Return (x, y) of the center of cell containing provided text 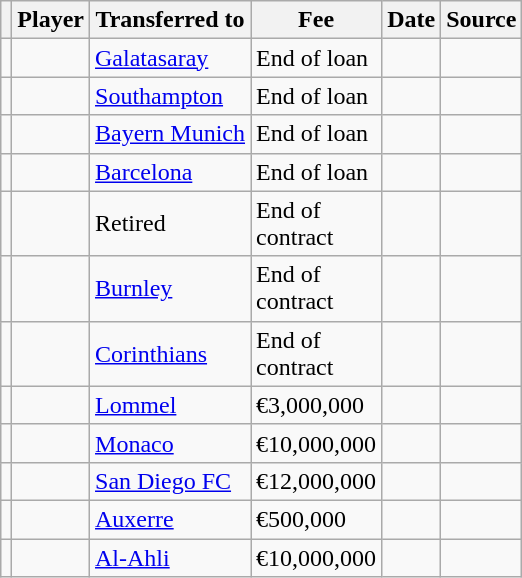
Fee (316, 20)
Auxerre (170, 519)
San Diego FC (170, 481)
Source (482, 20)
Player (51, 20)
€12,000,000 (316, 481)
Corinthians (170, 354)
Burnley (170, 288)
Monaco (170, 443)
Al-Ahli (170, 557)
Southampton (170, 96)
Barcelona (170, 172)
Date (412, 20)
Galatasaray (170, 58)
Lommel (170, 405)
Bayern Munich (170, 134)
€500,000 (316, 519)
Retired (170, 224)
€3,000,000 (316, 405)
Transferred to (170, 20)
